Find where the given text appears and provide that cell's center as [x, y] coordinate. 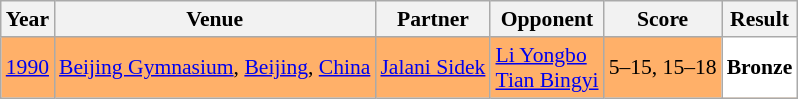
Bronze [760, 68]
Opponent [546, 19]
Jalani Sidek [432, 68]
Beijing Gymnasium, Beijing, China [214, 68]
Venue [214, 19]
Partner [432, 19]
Score [663, 19]
Year [28, 19]
Li Yongbo Tian Bingyi [546, 68]
1990 [28, 68]
5–15, 15–18 [663, 68]
Result [760, 19]
